Search for the cell housing the specified text and yield its [X, Y] center coordinate. 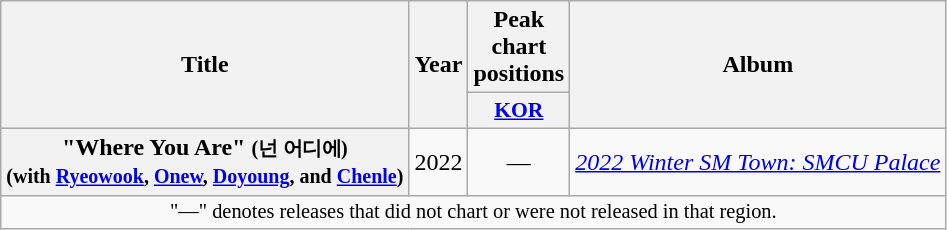
Title [205, 65]
2022 Winter SM Town: SMCU Palace [758, 162]
Album [758, 65]
— [519, 162]
"Where You Are" (넌 어디에)(with Ryeowook, Onew, Doyoung, and Chenle) [205, 162]
Year [438, 65]
KOR [519, 111]
Peak chartpositions [519, 47]
2022 [438, 162]
"—" denotes releases that did not chart or were not released in that region. [474, 212]
